Return the [x, y] coordinate for the center point of the cell that contains the specified text.  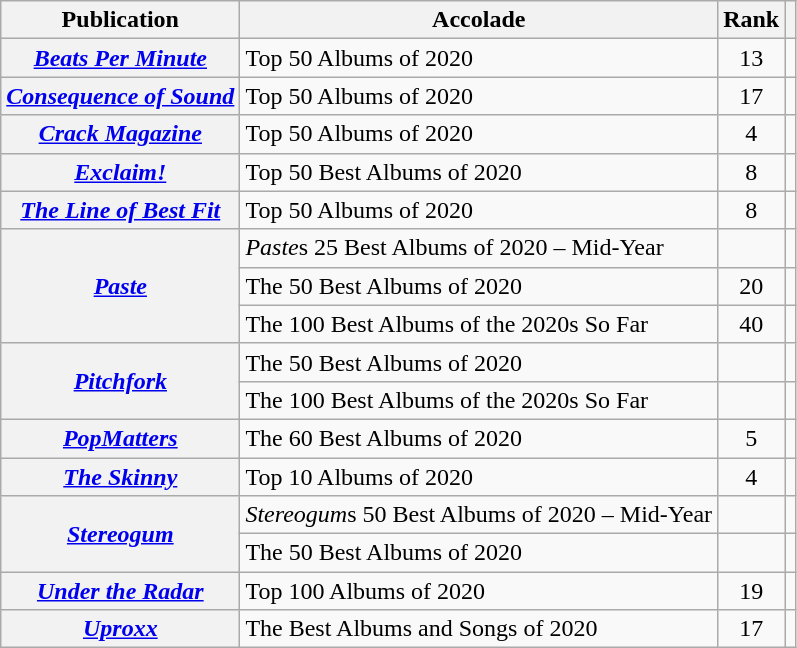
Rank [752, 20]
5 [752, 438]
Pastes 25 Best Albums of 2020 – Mid-Year [479, 248]
40 [752, 324]
Publication [120, 20]
Consequence of Sound [120, 96]
The 60 Best Albums of 2020 [479, 438]
Beats Per Minute [120, 58]
PopMatters [120, 438]
The Best Albums and Songs of 2020 [479, 629]
Stereogums 50 Best Albums of 2020 – Mid-Year [479, 515]
Exclaim! [120, 172]
Top 50 Best Albums of 2020 [479, 172]
Pitchfork [120, 381]
Crack Magazine [120, 134]
The Skinny [120, 477]
Top 100 Albums of 2020 [479, 591]
The Line of Best Fit [120, 210]
Accolade [479, 20]
19 [752, 591]
20 [752, 286]
Paste [120, 286]
Under the Radar [120, 591]
Stereogum [120, 534]
Uproxx [120, 629]
13 [752, 58]
Top 10 Albums of 2020 [479, 477]
